Return the [x, y] coordinate for the center point of the cell that contains the specified text.  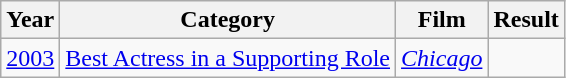
Film [442, 20]
Best Actress in a Supporting Role [228, 58]
Chicago [442, 58]
Result [526, 20]
2003 [30, 58]
Category [228, 20]
Year [30, 20]
